Provide the [x, y] coordinate of the cell's center where the given text is located.  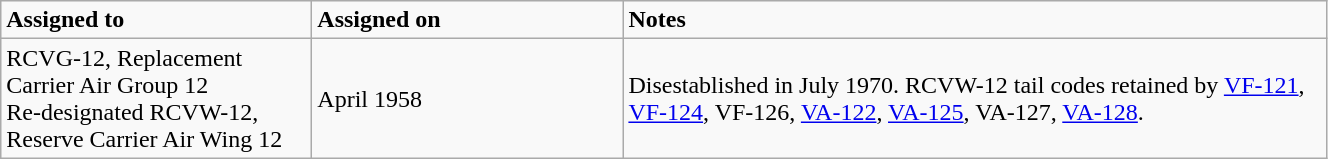
Notes [975, 20]
Assigned on [468, 20]
RCVG-12, Replacement Carrier Air Group 12Re-designated RCVW-12, Reserve Carrier Air Wing 12 [156, 98]
April 1958 [468, 98]
Assigned to [156, 20]
Disestablished in July 1970. RCVW-12 tail codes retained by VF-121, VF-124, VF-126, VA-122, VA-125, VA-127, VA-128. [975, 98]
